For the text-containing cell, return its midpoint in (X, Y) coordinate format. 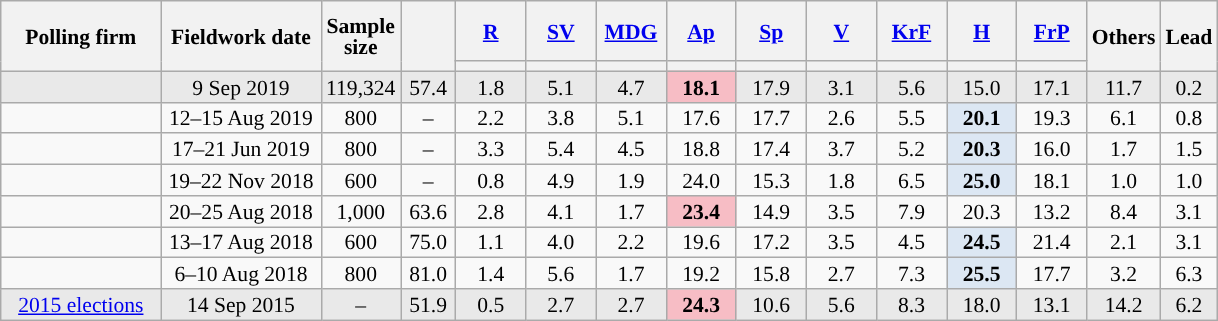
9 Sep 2019 (241, 86)
7.3 (911, 274)
V (841, 31)
19.2 (701, 274)
4.9 (561, 180)
2015 elections (81, 304)
12–15 Aug 2019 (241, 118)
Lead (1188, 36)
18.8 (701, 150)
6.3 (1188, 274)
1.1 (491, 242)
FrP (1052, 31)
2.8 (491, 212)
4.7 (631, 86)
24.3 (701, 304)
81.0 (428, 274)
10.6 (771, 304)
7.9 (911, 212)
6.1 (1124, 118)
0.2 (1188, 86)
4.0 (561, 242)
0.5 (491, 304)
13–17 Aug 2018 (241, 242)
Fieldwork date (241, 36)
11.7 (1124, 86)
51.9 (428, 304)
H (981, 31)
Ap (701, 31)
13.2 (1052, 212)
24.0 (701, 180)
1,000 (361, 212)
4.1 (561, 212)
17.9 (771, 86)
1.4 (491, 274)
1.9 (631, 180)
3.2 (1124, 274)
57.4 (428, 86)
119,324 (361, 86)
18.0 (981, 304)
17.1 (1052, 86)
17–21 Jun 2019 (241, 150)
19.3 (1052, 118)
21.4 (1052, 242)
3.3 (491, 150)
15.0 (981, 86)
14.9 (771, 212)
Polling firm (81, 36)
KrF (911, 31)
8.3 (911, 304)
6–10 Aug 2018 (241, 274)
24.5 (981, 242)
Samplesize (361, 36)
25.5 (981, 274)
17.4 (771, 150)
1.5 (1188, 150)
Others (1124, 36)
MDG (631, 31)
2.1 (1124, 242)
20–25 Aug 2018 (241, 212)
3.7 (841, 150)
19.6 (701, 242)
8.4 (1124, 212)
2.6 (841, 118)
63.6 (428, 212)
6.2 (1188, 304)
13.1 (1052, 304)
3.8 (561, 118)
23.4 (701, 212)
17.2 (771, 242)
6.5 (911, 180)
20.1 (981, 118)
5.2 (911, 150)
16.0 (1052, 150)
5.4 (561, 150)
SV (561, 31)
14.2 (1124, 304)
75.0 (428, 242)
15.3 (771, 180)
14 Sep 2015 (241, 304)
5.5 (911, 118)
15.8 (771, 274)
R (491, 31)
25.0 (981, 180)
19–22 Nov 2018 (241, 180)
17.6 (701, 118)
Sp (771, 31)
